Determine the (X, Y) coordinate at the center of the cell enclosing the given text.  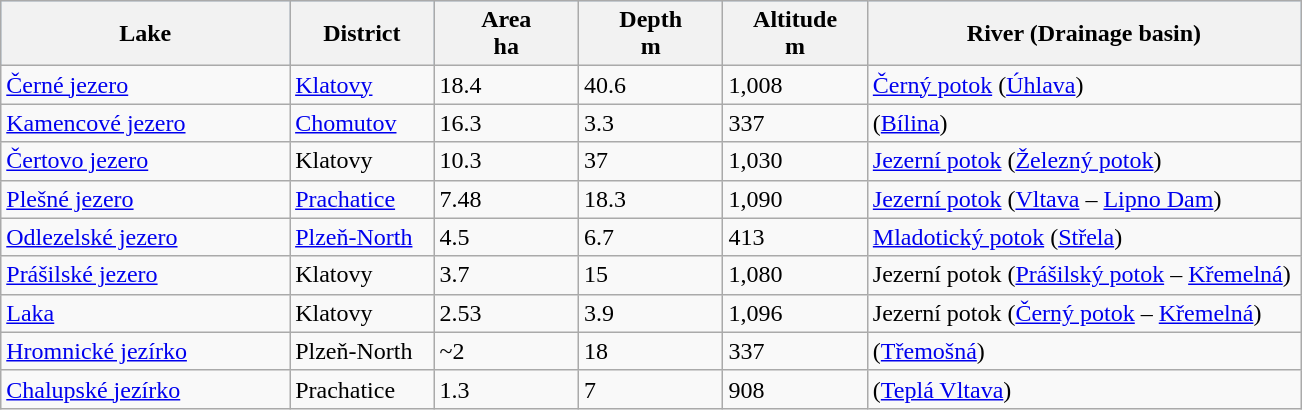
Depthm (650, 34)
3.3 (650, 123)
16.3 (506, 123)
3.7 (506, 275)
Čertovo jezero (146, 161)
7 (650, 389)
Černé jezero (146, 85)
Jezerní potok (Černý potok – Křemelná) (1084, 313)
1,080 (795, 275)
1,096 (795, 313)
Jezerní potok (Železný potok) (1084, 161)
Odlezelské jezero (146, 237)
413 (795, 237)
1,008 (795, 85)
Chalupské jezírko (146, 389)
Prášilské jezero (146, 275)
~2 (506, 351)
Altitudem (795, 34)
Lake (146, 34)
Hromnické jezírko (146, 351)
Plešné jezero (146, 199)
Černý potok (Úhlava) (1084, 85)
1,030 (795, 161)
(Bílina) (1084, 123)
10.3 (506, 161)
908 (795, 389)
Chomutov (362, 123)
Laka (146, 313)
Mladotický potok (Střela) (1084, 237)
River (Drainage basin) (1084, 34)
1,090 (795, 199)
7.48 (506, 199)
Jezerní potok (Prášilský potok – Křemelná) (1084, 275)
40.6 (650, 85)
18.3 (650, 199)
Areaha (506, 34)
2.53 (506, 313)
18.4 (506, 85)
(Třemošná) (1084, 351)
15 (650, 275)
(Teplá Vltava) (1084, 389)
37 (650, 161)
1.3 (506, 389)
6.7 (650, 237)
Jezerní potok (Vltava – Lipno Dam) (1084, 199)
18 (650, 351)
4.5 (506, 237)
3.9 (650, 313)
Kamencové jezero (146, 123)
District (362, 34)
